Return the [x, y] coordinate for the center point of the cell that contains the specified text.  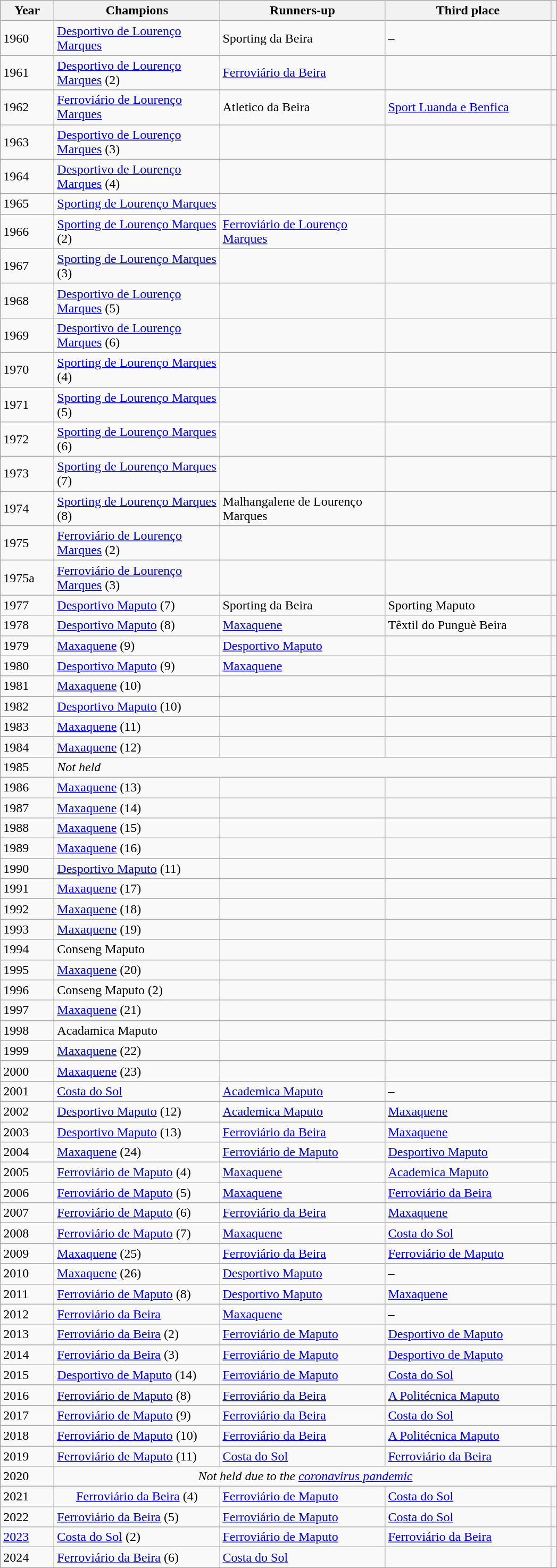
Maxaquene (22) [137, 1051]
1968 [28, 300]
1971 [28, 405]
Maxaquene (16) [137, 848]
Ferroviário de Lourenço Marques (3) [137, 578]
Year [28, 11]
2004 [28, 1152]
2008 [28, 1233]
Ferroviário da Beira (6) [137, 1557]
Sporting de Lourenço Marques [137, 204]
Sporting de Lourenço Marques (3) [137, 266]
1992 [28, 909]
Desportivo de Lourenço Marques (5) [137, 300]
Maxaquene (18) [137, 909]
Ferroviário de Lourenço Marques (2) [137, 543]
1963 [28, 142]
Desportivo de Lourenço Marques (2) [137, 72]
2011 [28, 1294]
2023 [28, 1537]
2021 [28, 1497]
Ferroviário da Beira (4) [137, 1497]
1962 [28, 108]
1993 [28, 929]
Maxaquene (20) [137, 970]
Ferroviário da Beira (5) [137, 1517]
1978 [28, 625]
1975 [28, 543]
Desportivo Maputo (8) [137, 625]
Desportivo Maputo (7) [137, 605]
1999 [28, 1051]
Maxaquene (17) [137, 889]
Ferroviário de Maputo (11) [137, 1456]
2020 [28, 1476]
2012 [28, 1314]
Maxaquene (15) [137, 828]
Desportivo de Lourenço Marques (4) [137, 177]
Champions [137, 11]
Desportivo Maputo (12) [137, 1111]
1998 [28, 1030]
2019 [28, 1456]
1997 [28, 1010]
Desportivo de Lourenço Marques (6) [137, 335]
1990 [28, 869]
2005 [28, 1173]
Ferroviário de Maputo (4) [137, 1173]
1987 [28, 807]
2003 [28, 1132]
Runners-up [302, 11]
1980 [28, 666]
1960 [28, 38]
Maxaquene (25) [137, 1253]
1991 [28, 889]
Maxaquene (10) [137, 686]
2015 [28, 1375]
Desportivo Maputo (11) [137, 869]
Ferroviário de Maputo (6) [137, 1213]
1964 [28, 177]
2014 [28, 1355]
Desportivo Maputo (9) [137, 666]
Ferroviário de Maputo (9) [137, 1415]
Ferroviário de Maputo (7) [137, 1233]
Maxaquene (9) [137, 646]
Sporting de Lourenço Marques (2) [137, 231]
1966 [28, 231]
2024 [28, 1557]
Sporting de Lourenço Marques (8) [137, 509]
Sporting de Lourenço Marques (6) [137, 440]
Sport Luanda e Benfica [468, 108]
Desportivo de Lourenço Marques [137, 38]
1961 [28, 72]
Sporting de Lourenço Marques (5) [137, 405]
1988 [28, 828]
Maxaquene (19) [137, 929]
1967 [28, 266]
Conseng Maputo [137, 950]
Ferroviário da Beira (2) [137, 1334]
1985 [28, 767]
Acadamica Maputo [137, 1030]
Desportivo Maputo (10) [137, 706]
Maxaquene (21) [137, 1010]
1983 [28, 727]
1994 [28, 950]
1970 [28, 369]
Têxtil do Punguè Beira [468, 625]
2009 [28, 1253]
Malhangalene de Lourenço Marques [302, 509]
Maxaquene (24) [137, 1152]
1989 [28, 848]
Maxaquene (11) [137, 727]
2000 [28, 1071]
2010 [28, 1274]
2002 [28, 1111]
1974 [28, 509]
Atletico da Beira [302, 108]
Not held due to the coronavirus pandemic [305, 1476]
Sporting de Lourenço Marques (7) [137, 474]
2007 [28, 1213]
1979 [28, 646]
1977 [28, 605]
Maxaquene (13) [137, 787]
Conseng Maputo (2) [137, 990]
Maxaquene (14) [137, 807]
2017 [28, 1415]
1984 [28, 747]
1981 [28, 686]
Maxaquene (26) [137, 1274]
Third place [468, 11]
2013 [28, 1334]
Costa do Sol (2) [137, 1537]
1996 [28, 990]
1986 [28, 787]
2006 [28, 1193]
Desportivo de Lourenço Marques (3) [137, 142]
1969 [28, 335]
Desportivo de Maputo (14) [137, 1375]
Maxaquene (23) [137, 1071]
1995 [28, 970]
1975a [28, 578]
1973 [28, 474]
Ferroviário da Beira (3) [137, 1355]
2022 [28, 1517]
Ferroviário de Maputo (5) [137, 1193]
2018 [28, 1435]
Sporting Maputo [468, 605]
2001 [28, 1091]
Maxaquene (12) [137, 747]
Sporting de Lourenço Marques (4) [137, 369]
Ferroviário de Maputo (10) [137, 1435]
1982 [28, 706]
1965 [28, 204]
Desportivo Maputo (13) [137, 1132]
Not held [305, 767]
1972 [28, 440]
2016 [28, 1395]
